Return [X, Y] of the center of cell containing provided text 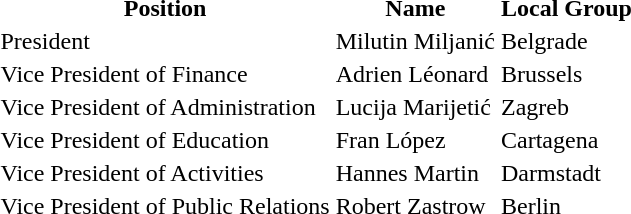
Hannes Martin [415, 173]
Fran López [415, 140]
Milutin Miljanić [415, 41]
Lucija Marijetić [415, 107]
Adrien Léonard [415, 74]
